Find where the given text appears and provide that cell's center as (x, y) coordinate. 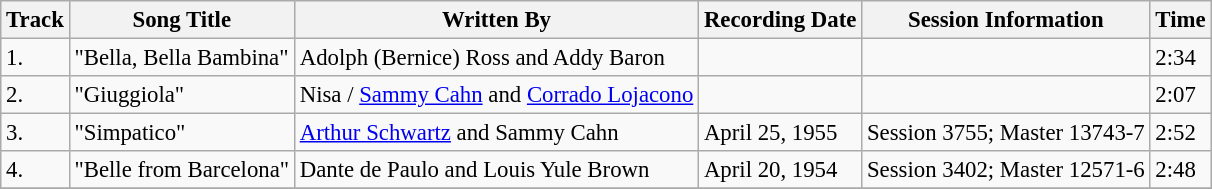
2. (35, 95)
2:07 (1180, 95)
Written By (496, 20)
"Simpatico" (182, 133)
Track (35, 20)
Session 3755; Master 13743-7 (1006, 133)
April 20, 1954 (780, 170)
2:48 (1180, 170)
Nisa / Sammy Cahn and Corrado Lojacono (496, 95)
Session 3402; Master 12571-6 (1006, 170)
2:52 (1180, 133)
Time (1180, 20)
Song Title (182, 20)
Arthur Schwartz and Sammy Cahn (496, 133)
Dante de Paulo and Louis Yule Brown (496, 170)
April 25, 1955 (780, 133)
"Bella, Bella Bambina" (182, 58)
1. (35, 58)
"Giuggiola" (182, 95)
4. (35, 170)
Session Information (1006, 20)
2:34 (1180, 58)
3. (35, 133)
Adolph (Bernice) Ross and Addy Baron (496, 58)
Recording Date (780, 20)
"Belle from Barcelona" (182, 170)
